Pinpoint the cell where the given text exists, returning its (x, y) midpoint coordinate. 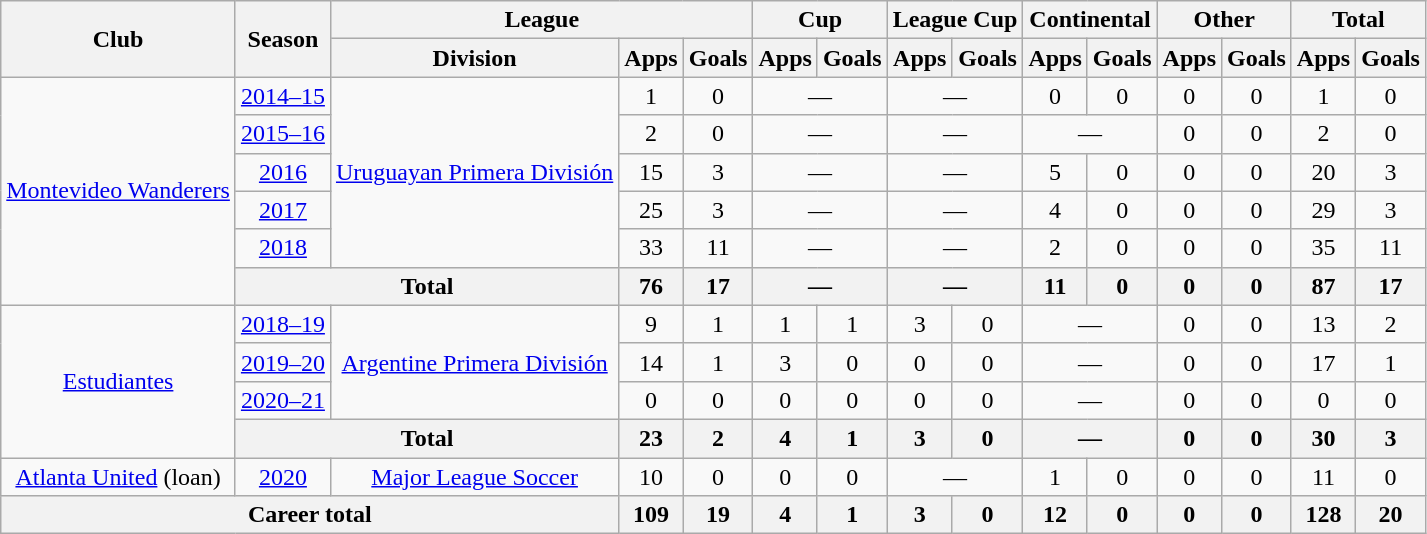
League Cup (955, 20)
87 (1323, 286)
30 (1323, 438)
2018 (282, 248)
2018–19 (282, 324)
2017 (282, 210)
Division (474, 58)
2019–20 (282, 362)
33 (651, 248)
15 (651, 172)
Major League Soccer (474, 477)
13 (1323, 324)
2020–21 (282, 400)
35 (1323, 248)
2014–15 (282, 96)
5 (1055, 172)
Atlanta United (loan) (118, 477)
Season (282, 39)
Estudiantes (118, 381)
2015–16 (282, 134)
10 (651, 477)
76 (651, 286)
12 (1055, 515)
2016 (282, 172)
2020 (282, 477)
23 (651, 438)
Uruguayan Primera División (474, 172)
Cup (820, 20)
128 (1323, 515)
Club (118, 39)
Montevideo Wanderers (118, 191)
Other (1224, 20)
19 (718, 515)
109 (651, 515)
9 (651, 324)
14 (651, 362)
25 (651, 210)
League (542, 20)
29 (1323, 210)
Argentine Primera División (474, 362)
Career total (310, 515)
Continental (1090, 20)
